Output the [x, y] coordinate of the center of the cell containing the given text.  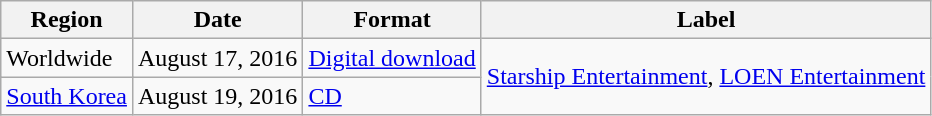
Starship Entertainment, LOEN Entertainment [706, 77]
August 19, 2016 [217, 96]
Format [392, 20]
CD [392, 96]
Worldwide [67, 58]
Digital download [392, 58]
South Korea [67, 96]
August 17, 2016 [217, 58]
Label [706, 20]
Date [217, 20]
Region [67, 20]
